From the cell containing the given text, extract its center point as [X, Y] coordinate. 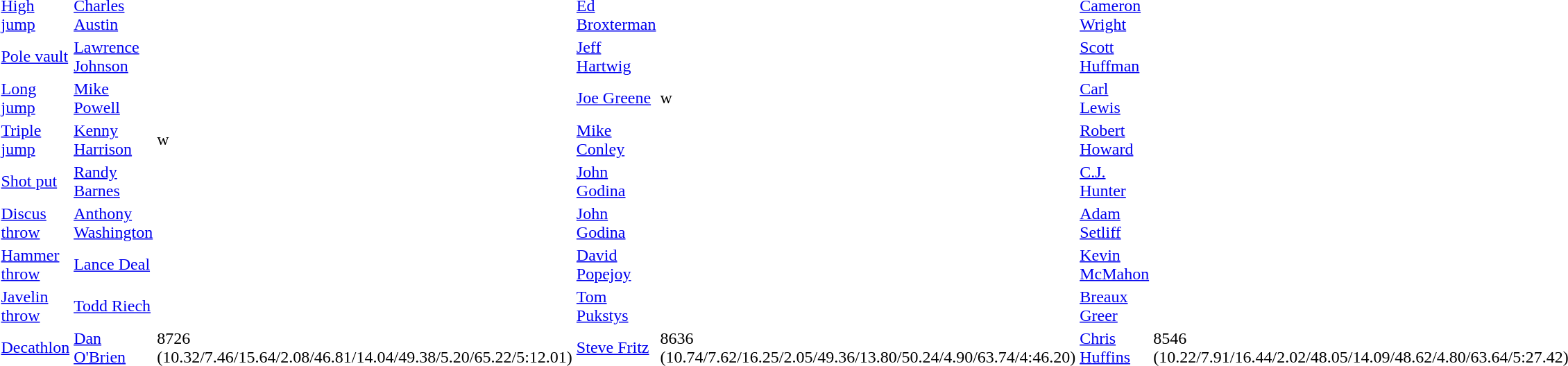
Robert Howard [1114, 140]
Todd Riech [114, 306]
Kevin McMahon [1114, 265]
Jeff Hartwig [616, 57]
Randy Barnes [114, 182]
C.J. Hunter [1114, 182]
Long jump [35, 98]
David Popejoy [616, 265]
Scott Huffman [1114, 57]
Discus throw [35, 223]
Lawrence Johnson [114, 57]
Mike Powell [114, 98]
Joe Greene [616, 98]
Shot put [35, 182]
Breaux Greer [1114, 306]
Pole vault [35, 57]
Hammer throw [35, 265]
Carl Lewis [1114, 98]
Adam Setliff [1114, 223]
Javelin throw [35, 306]
Triple jump [35, 140]
Tom Pukstys [616, 306]
Mike Conley [616, 140]
Kenny Harrison [114, 140]
Anthony Washington [114, 223]
Lance Deal [114, 265]
